Search for the cell housing the specified text and yield its (x, y) center coordinate. 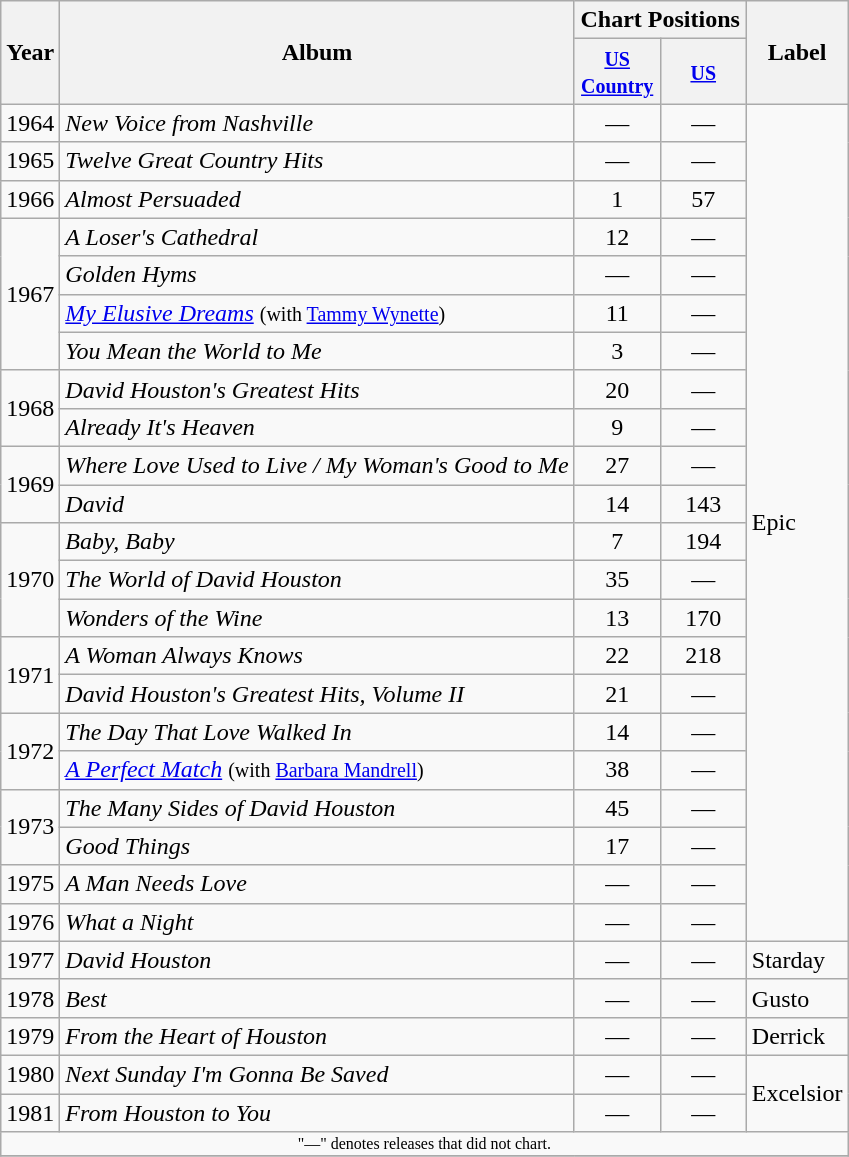
218 (703, 656)
Good Things (317, 846)
A Perfect Match (with Barbara Mandrell) (317, 770)
11 (617, 313)
1981 (30, 1113)
1970 (30, 580)
143 (703, 503)
Golden Hyms (317, 275)
Starday (797, 960)
1976 (30, 922)
1971 (30, 675)
From Houston to You (317, 1113)
27 (617, 465)
Where Love Used to Live / My Woman's Good to Me (317, 465)
38 (617, 770)
194 (703, 542)
Gusto (797, 998)
1965 (30, 161)
What a Night (317, 922)
Excelsior (797, 1093)
1967 (30, 294)
1978 (30, 998)
57 (703, 199)
Chart Positions (660, 20)
Epic (797, 522)
Baby, Baby (317, 542)
Best (317, 998)
Next Sunday I'm Gonna Be Saved (317, 1074)
Wonders of the Wine (317, 618)
35 (617, 580)
A Loser's Cathedral (317, 237)
David Houston (317, 960)
1979 (30, 1036)
1 (617, 199)
1969 (30, 484)
David Houston's Greatest Hits, Volume II (317, 694)
My Elusive Dreams (with Tammy Wynette) (317, 313)
From the Heart of Houston (317, 1036)
1972 (30, 751)
Already It's Heaven (317, 427)
A Woman Always Knows (317, 656)
1968 (30, 408)
21 (617, 694)
3 (617, 351)
1980 (30, 1074)
1975 (30, 884)
Twelve Great Country Hits (317, 161)
12 (617, 237)
7 (617, 542)
22 (617, 656)
The Many Sides of David Houston (317, 808)
The Day That Love Walked In (317, 732)
1977 (30, 960)
17 (617, 846)
David (317, 503)
1964 (30, 123)
New Voice from Nashville (317, 123)
US Country (617, 72)
9 (617, 427)
45 (617, 808)
170 (703, 618)
David Houston's Greatest Hits (317, 389)
You Mean the World to Me (317, 351)
The World of David Houston (317, 580)
Album (317, 52)
Year (30, 52)
Derrick (797, 1036)
1973 (30, 827)
1966 (30, 199)
20 (617, 389)
A Man Needs Love (317, 884)
Almost Persuaded (317, 199)
13 (617, 618)
Label (797, 52)
"—" denotes releases that did not chart. (424, 1144)
US (703, 72)
